Locate the cell with the specified text and output its [X, Y] center coordinate. 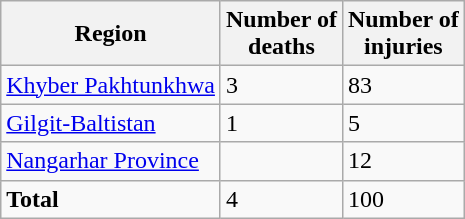
Number ofinjuries [403, 34]
Khyber Pakhtunkhwa [111, 85]
1 [281, 123]
100 [403, 199]
5 [403, 123]
12 [403, 161]
Region [111, 34]
83 [403, 85]
Number ofdeaths [281, 34]
Nangarhar Province [111, 161]
Gilgit-Baltistan [111, 123]
Total [111, 199]
3 [281, 85]
4 [281, 199]
